Identify which cell holds the provided text, then report its [X, Y] central coordinate. 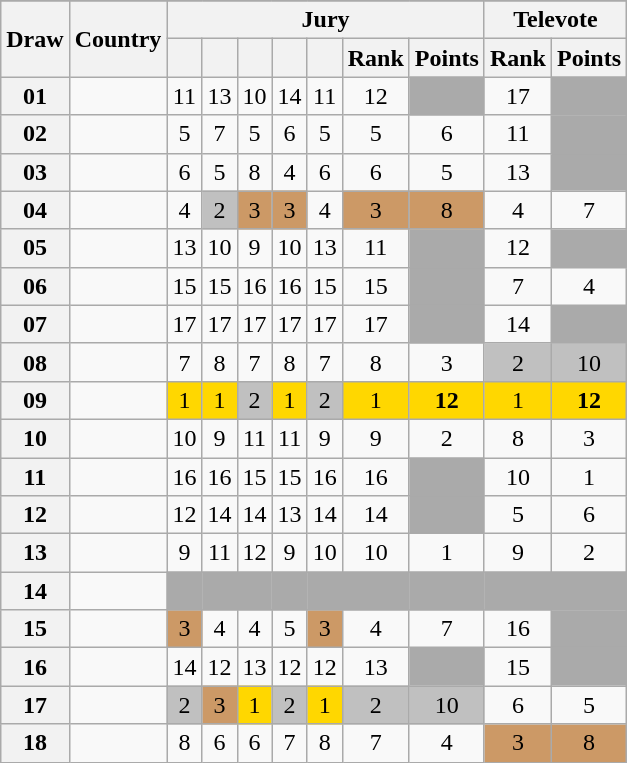
Televote [555, 20]
09 [35, 400]
08 [35, 362]
Draw [35, 39]
05 [35, 248]
07 [35, 324]
06 [35, 286]
02 [35, 134]
04 [35, 210]
Jury [326, 20]
03 [35, 172]
01 [35, 96]
18 [35, 743]
Country [118, 39]
